Return [X, Y] of the center of cell containing provided text 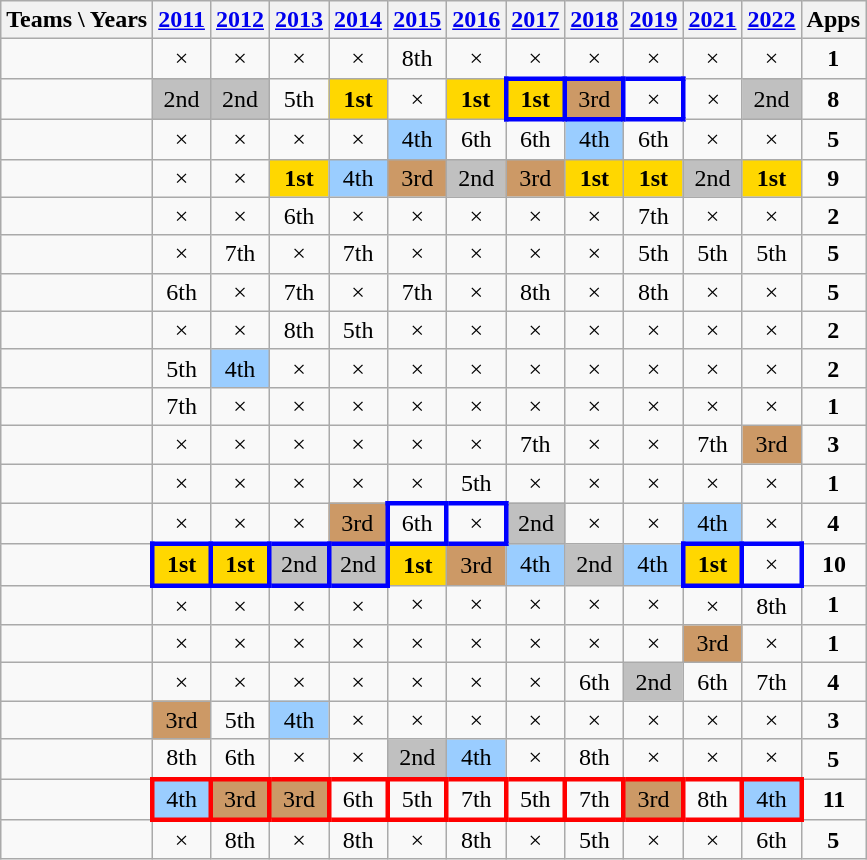
2011 [182, 20]
Teams \ Years [77, 20]
8 [833, 98]
2016 [476, 20]
11 [833, 798]
2014 [358, 20]
2019 [654, 20]
2012 [240, 20]
2018 [594, 20]
2021 [712, 20]
9 [833, 178]
10 [833, 564]
2022 [772, 20]
2017 [536, 20]
Apps [833, 20]
2013 [300, 20]
2015 [418, 20]
